For the text-containing cell, return its midpoint in (X, Y) coordinate format. 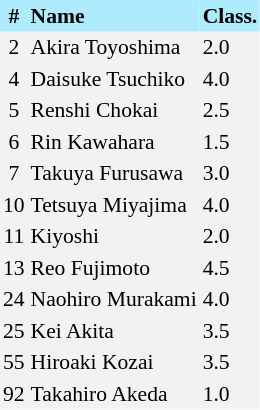
Naohiro Murakami (114, 300)
Kiyoshi (114, 236)
Hiroaki Kozai (114, 362)
92 (14, 394)
55 (14, 362)
13 (14, 268)
# (14, 16)
2 (14, 48)
10 (14, 205)
25 (14, 331)
Rin Kawahara (114, 142)
6 (14, 142)
Takuya Furusawa (114, 174)
24 (14, 300)
Reo Fujimoto (114, 268)
4 (14, 79)
Tetsuya Miyajima (114, 205)
Kei Akita (114, 331)
Akira Toyoshima (114, 48)
Name (114, 16)
Takahiro Akeda (114, 394)
Daisuke Tsuchiko (114, 79)
11 (14, 236)
5 (14, 110)
7 (14, 174)
Renshi Chokai (114, 110)
